From the cell containing the given text, extract its center point as [x, y] coordinate. 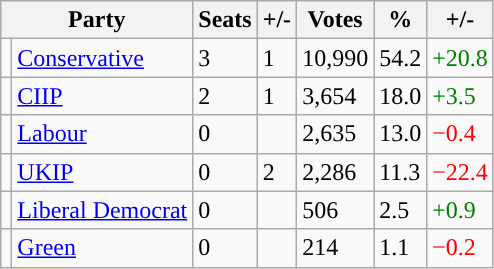
Votes [336, 20]
−0.2 [460, 248]
2,635 [336, 134]
UKIP [102, 172]
2.5 [400, 210]
−22.4 [460, 172]
Seats [225, 20]
Liberal Democrat [102, 210]
3,654 [336, 96]
214 [336, 248]
+0.9 [460, 210]
−0.4 [460, 134]
10,990 [336, 58]
11.3 [400, 172]
3 [225, 58]
54.2 [400, 58]
506 [336, 210]
Conservative [102, 58]
+3.5 [460, 96]
% [400, 20]
CIIP [102, 96]
+20.8 [460, 58]
2,286 [336, 172]
13.0 [400, 134]
Green [102, 248]
18.0 [400, 96]
Labour [102, 134]
Party [97, 20]
1.1 [400, 248]
